Scan for the cell matching the given text and deliver its [x, y] coordinate at center. 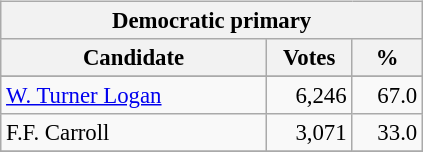
67.0 [388, 96]
6,246 [309, 96]
Democratic primary [212, 21]
3,071 [309, 133]
Votes [309, 58]
% [388, 58]
33.0 [388, 133]
F.F. Carroll [134, 133]
W. Turner Logan [134, 96]
Candidate [134, 58]
